For the text-containing cell, return its midpoint in [X, Y] coordinate format. 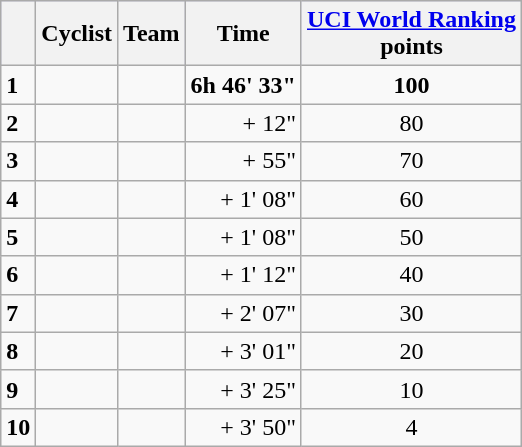
100 [411, 85]
+ 1' 12" [243, 275]
9 [18, 389]
+ 2' 07" [243, 313]
Cyclist [77, 34]
5 [18, 237]
UCI World Rankingpoints [411, 34]
30 [411, 313]
2 [18, 123]
8 [18, 351]
1 [18, 85]
+ 3' 50" [243, 427]
80 [411, 123]
Team [152, 34]
3 [18, 161]
+ 55" [243, 161]
60 [411, 199]
6 [18, 275]
6h 46' 33" [243, 85]
50 [411, 237]
+ 12" [243, 123]
40 [411, 275]
7 [18, 313]
Time [243, 34]
70 [411, 161]
20 [411, 351]
+ 3' 25" [243, 389]
+ 3' 01" [243, 351]
